Locate the cell with the specified text and output its (X, Y) center coordinate. 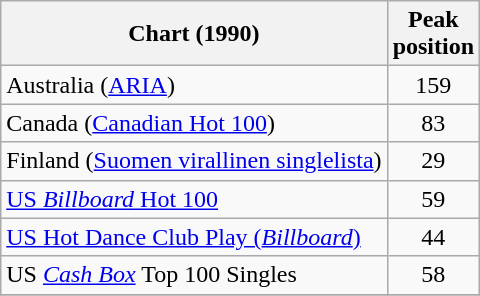
Chart (1990) (194, 34)
Peakposition (433, 34)
58 (433, 275)
Canada (Canadian Hot 100) (194, 123)
59 (433, 199)
29 (433, 161)
159 (433, 85)
US Cash Box Top 100 Singles (194, 275)
US Billboard Hot 100 (194, 199)
44 (433, 237)
83 (433, 123)
Finland (Suomen virallinen singlelista) (194, 161)
Australia (ARIA) (194, 85)
US Hot Dance Club Play (Billboard) (194, 237)
